Determine the [X, Y] coordinate at the center of the cell enclosing the given text.  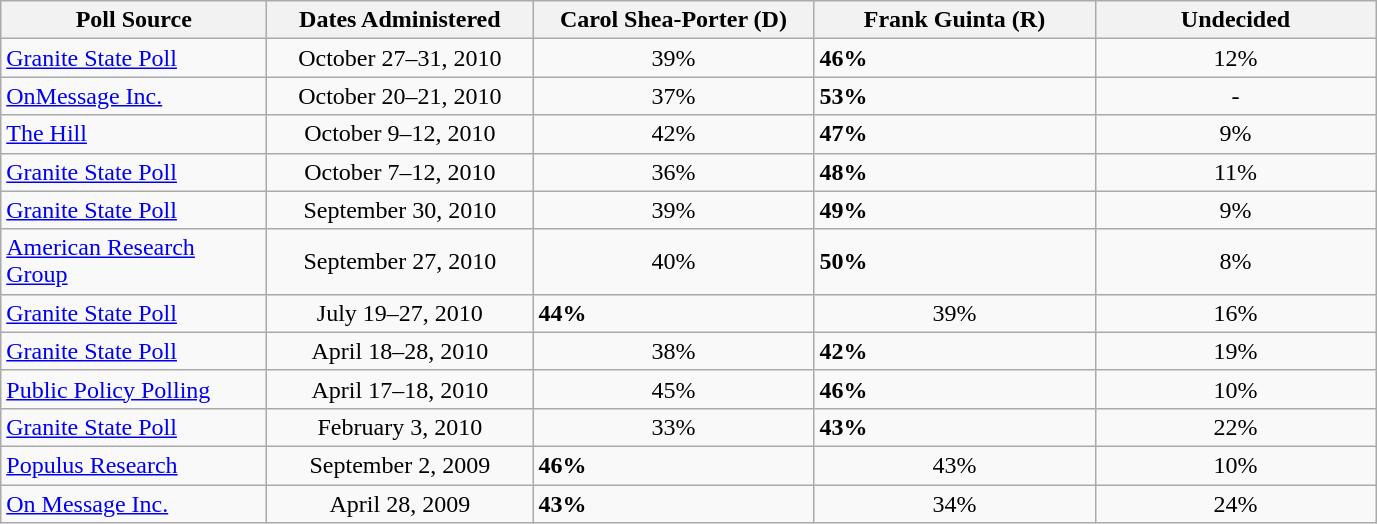
September 2, 2009 [400, 465]
12% [1236, 58]
April 17–18, 2010 [400, 389]
48% [954, 172]
Populus Research [134, 465]
19% [1236, 351]
October 27–31, 2010 [400, 58]
50% [954, 262]
The Hill [134, 134]
49% [954, 210]
October 7–12, 2010 [400, 172]
36% [674, 172]
38% [674, 351]
- [1236, 96]
OnMessage Inc. [134, 96]
September 27, 2010 [400, 262]
Poll Source [134, 20]
24% [1236, 503]
July 19–27, 2010 [400, 313]
On Message Inc. [134, 503]
February 3, 2010 [400, 427]
Public Policy Polling [134, 389]
American Research Group [134, 262]
8% [1236, 262]
Undecided [1236, 20]
Frank Guinta (R) [954, 20]
April 18–28, 2010 [400, 351]
September 30, 2010 [400, 210]
40% [674, 262]
47% [954, 134]
53% [954, 96]
16% [1236, 313]
44% [674, 313]
Carol Shea-Porter (D) [674, 20]
April 28, 2009 [400, 503]
October 9–12, 2010 [400, 134]
45% [674, 389]
11% [1236, 172]
October 20–21, 2010 [400, 96]
37% [674, 96]
22% [1236, 427]
Dates Administered [400, 20]
34% [954, 503]
33% [674, 427]
